For the text-containing cell, return its midpoint in (x, y) coordinate format. 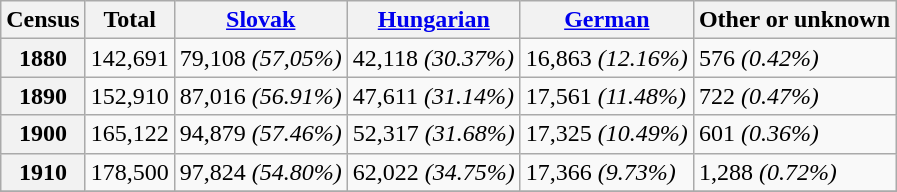
152,910 (130, 96)
97,824 (54.80%) (260, 172)
16,863 (12.16%) (606, 58)
87,016 (56.91%) (260, 96)
576 (0.42%) (794, 58)
Census (43, 20)
178,500 (130, 172)
Other or unknown (794, 20)
722 (0.47%) (794, 96)
94,879 (57.46%) (260, 134)
165,122 (130, 134)
62,022 (34.75%) (434, 172)
47,611 (31.14%) (434, 96)
142,691 (130, 58)
79,108 (57,05%) (260, 58)
1890 (43, 96)
1,288 (0.72%) (794, 172)
German (606, 20)
52,317 (31.68%) (434, 134)
17,366 (9.73%) (606, 172)
Slovak (260, 20)
42,118 (30.37%) (434, 58)
17,325 (10.49%) (606, 134)
Hungarian (434, 20)
1910 (43, 172)
17,561 (11.48%) (606, 96)
1880 (43, 58)
1900 (43, 134)
Total (130, 20)
601 (0.36%) (794, 134)
